Find where the given text appears and provide that cell's center as (x, y) coordinate. 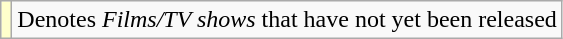
Denotes Films/TV shows that have not yet been released (288, 20)
